Output the [X, Y] coordinate of the center of the cell containing the given text.  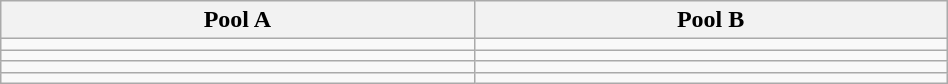
Pool B [710, 20]
Pool A [238, 20]
